Find where the given text appears and provide that cell's center as (X, Y) coordinate. 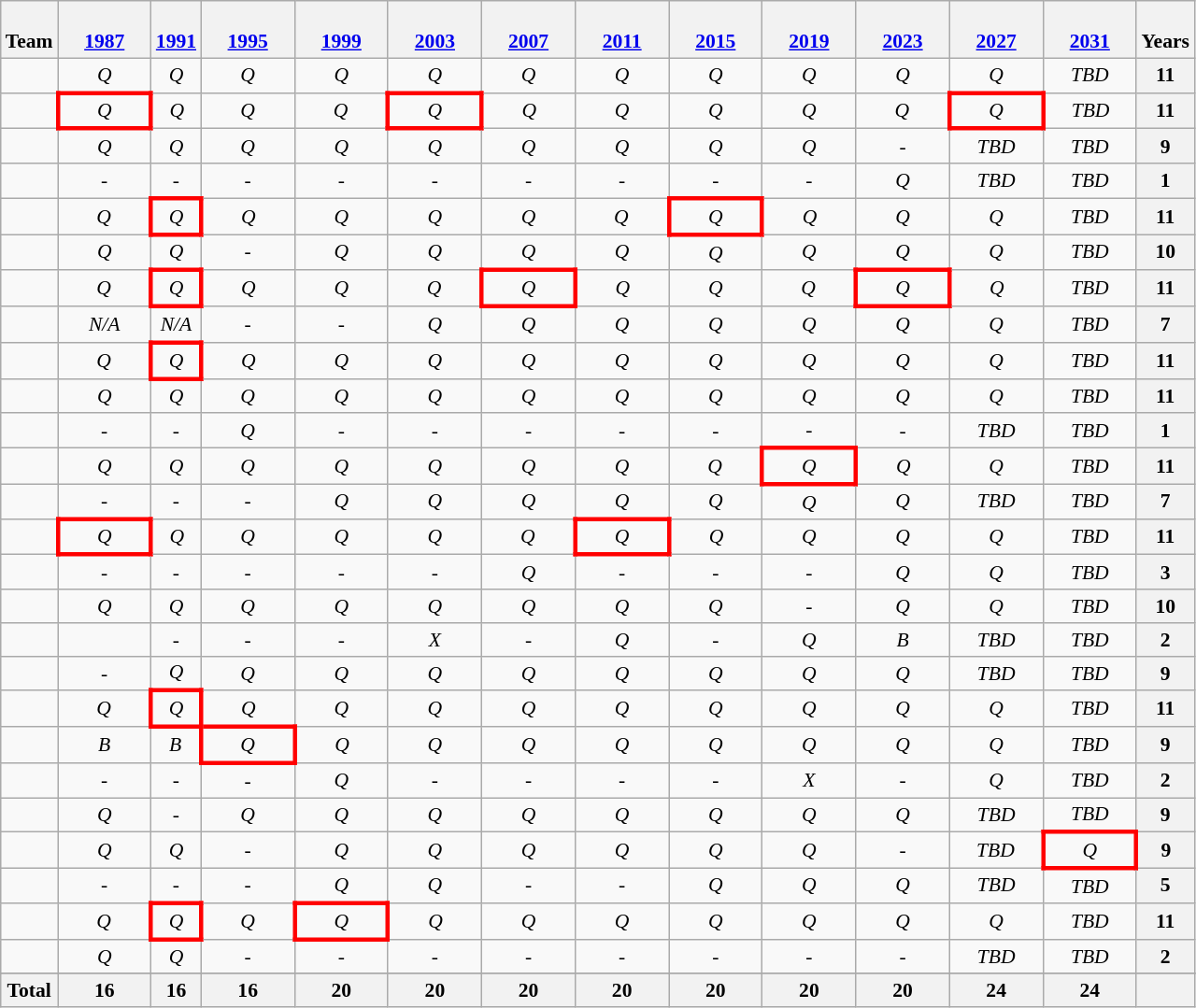
2031 (1089, 30)
5 (1165, 886)
1995 (248, 30)
3 (1165, 572)
2027 (996, 30)
2011 (622, 30)
1991 (176, 30)
Years (1165, 30)
Team (30, 30)
2007 (528, 30)
Total (30, 991)
1987 (105, 30)
2023 (903, 30)
1999 (341, 30)
2019 (809, 30)
2015 (716, 30)
2003 (434, 30)
